Find where the given text appears and provide that cell's center as [x, y] coordinate. 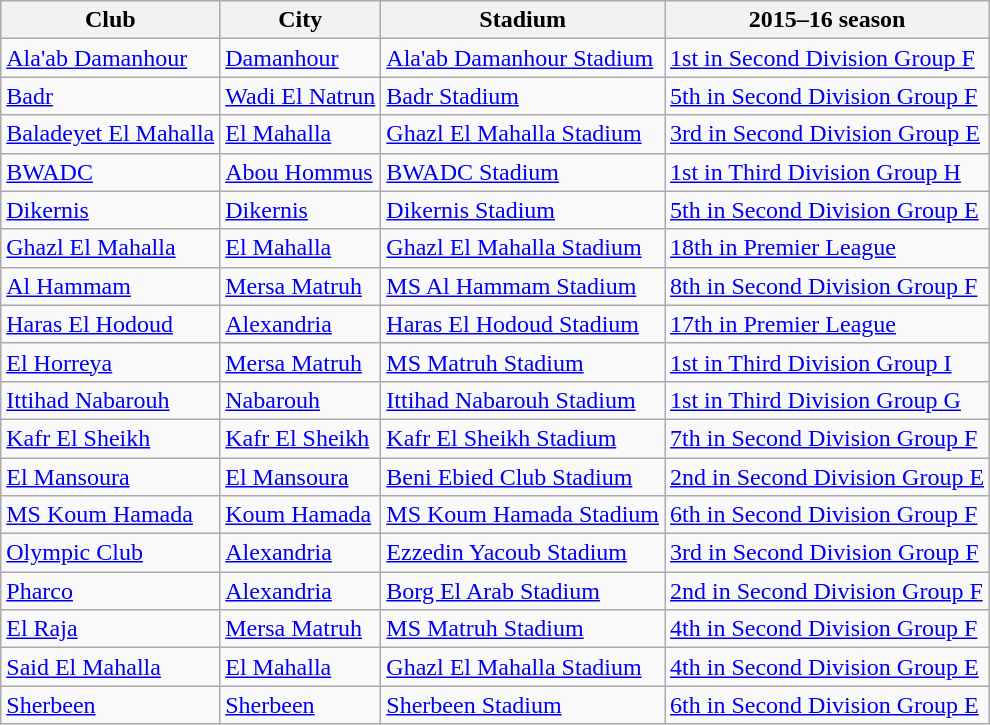
2nd in Second Division Group F [828, 591]
3rd in Second Division Group F [828, 553]
3rd in Second Division Group E [828, 134]
Club [110, 20]
MS Koum Hamada [110, 515]
4th in Second Division Group E [828, 667]
Ghazl El Mahalla [110, 248]
Olympic Club [110, 553]
Borg El Arab Stadium [523, 591]
5th in Second Division Group F [828, 96]
Ezzedin Yacoub Stadium [523, 553]
4th in Second Division Group F [828, 629]
7th in Second Division Group F [828, 438]
Wadi El Natrun [300, 96]
El Raja [110, 629]
1st in Third Division Group G [828, 400]
Ittihad Nabarouh [110, 400]
Haras El Hodoud Stadium [523, 324]
18th in Premier League [828, 248]
17th in Premier League [828, 324]
Al Hammam [110, 286]
City [300, 20]
Ala'ab Damanhour Stadium [523, 58]
Badr Stadium [523, 96]
Ala'ab Damanhour [110, 58]
Nabarouh [300, 400]
Beni Ebied Club Stadium [523, 477]
Dikernis Stadium [523, 210]
1st in Second Division Group F [828, 58]
MS Koum Hamada Stadium [523, 515]
Koum Hamada [300, 515]
1st in Third Division Group I [828, 362]
Sherbeen Stadium [523, 705]
El Horreya [110, 362]
5th in Second Division Group E [828, 210]
Stadium [523, 20]
Haras El Hodoud [110, 324]
Ittihad Nabarouh Stadium [523, 400]
Pharco [110, 591]
8th in Second Division Group F [828, 286]
Damanhour [300, 58]
MS Al Hammam Stadium [523, 286]
BWADC Stadium [523, 172]
Said El Mahalla [110, 667]
Badr [110, 96]
6th in Second Division Group F [828, 515]
BWADC [110, 172]
Kafr El Sheikh Stadium [523, 438]
1st in Third Division Group H [828, 172]
2015–16 season [828, 20]
Baladeyet El Mahalla [110, 134]
6th in Second Division Group E [828, 705]
Abou Hommus [300, 172]
2nd in Second Division Group E [828, 477]
